Search for the cell housing the specified text and yield its (x, y) center coordinate. 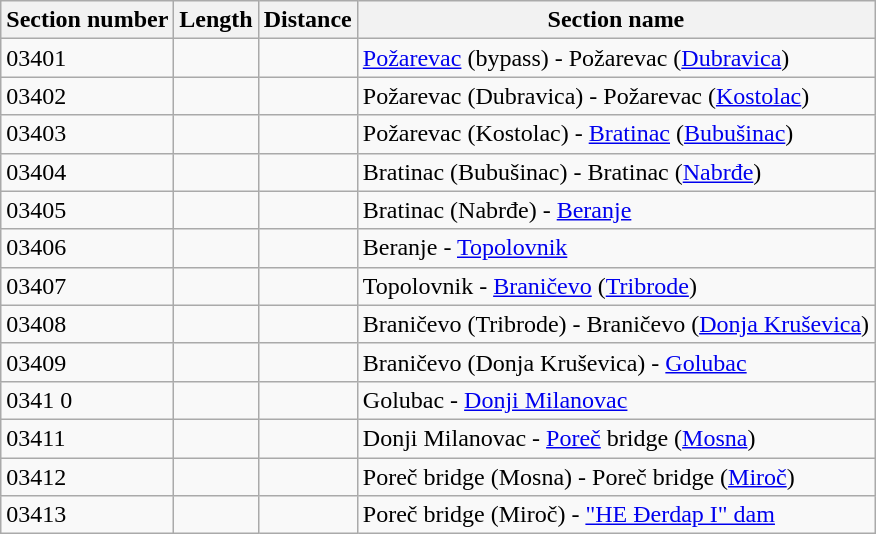
03405 (88, 210)
Section name (616, 20)
03407 (88, 286)
Donji Milanovac - Poreč bridge (Mosna) (616, 438)
03404 (88, 172)
03401 (88, 58)
Beranje - Topolovnik (616, 248)
Bratinac (Bubušinac) - Bratinac (Nabrđe) (616, 172)
03402 (88, 96)
03409 (88, 362)
03408 (88, 324)
Bratinac (Nabrđe) - Beranje (616, 210)
Golubac - Donji Milanovac (616, 400)
03403 (88, 134)
Poreč bridge (Mosna) - Poreč bridge (Miroč) (616, 477)
Topolovnik - Braničevo (Tribrode) (616, 286)
03411 (88, 438)
0341 0 (88, 400)
03406 (88, 248)
Length (216, 20)
Braničevo (Tribrode) - Braničevo (Donja Kruševica) (616, 324)
Distance (308, 20)
03413 (88, 515)
03412 (88, 477)
Section number (88, 20)
Požarevac (bypass) - Požarevac (Dubravica) (616, 58)
Poreč bridge (Miroč) - "HE Đerdap I" dam (616, 515)
Požarevac (Dubravica) - Požarevac (Kostolac) (616, 96)
Požarevac (Kostolac) - Bratinac (Bubušinac) (616, 134)
Braničevo (Donja Kruševica) - Golubac (616, 362)
